Extract the [x, y] coordinate from the center of the cell holding the provided text.  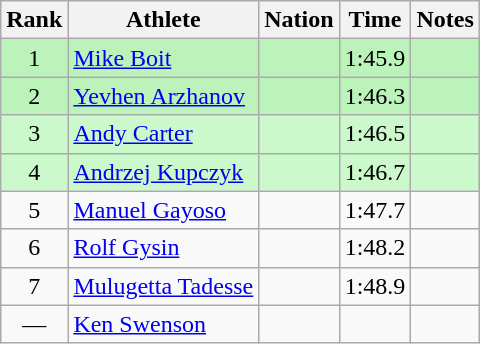
1:45.9 [375, 58]
5 [34, 210]
3 [34, 134]
Notes [445, 20]
6 [34, 248]
Andrzej Kupczyk [164, 172]
Nation [299, 20]
2 [34, 96]
— [34, 324]
Yevhen Arzhanov [164, 96]
1:48.2 [375, 248]
Time [375, 20]
1 [34, 58]
1:46.3 [375, 96]
1:48.9 [375, 286]
Andy Carter [164, 134]
4 [34, 172]
Manuel Gayoso [164, 210]
Athlete [164, 20]
Rank [34, 20]
1:46.7 [375, 172]
Ken Swenson [164, 324]
Rolf Gysin [164, 248]
1:46.5 [375, 134]
7 [34, 286]
1:47.7 [375, 210]
Mulugetta Tadesse [164, 286]
Mike Boit [164, 58]
